Extract the [x, y] coordinate from the center of the cell holding the provided text.  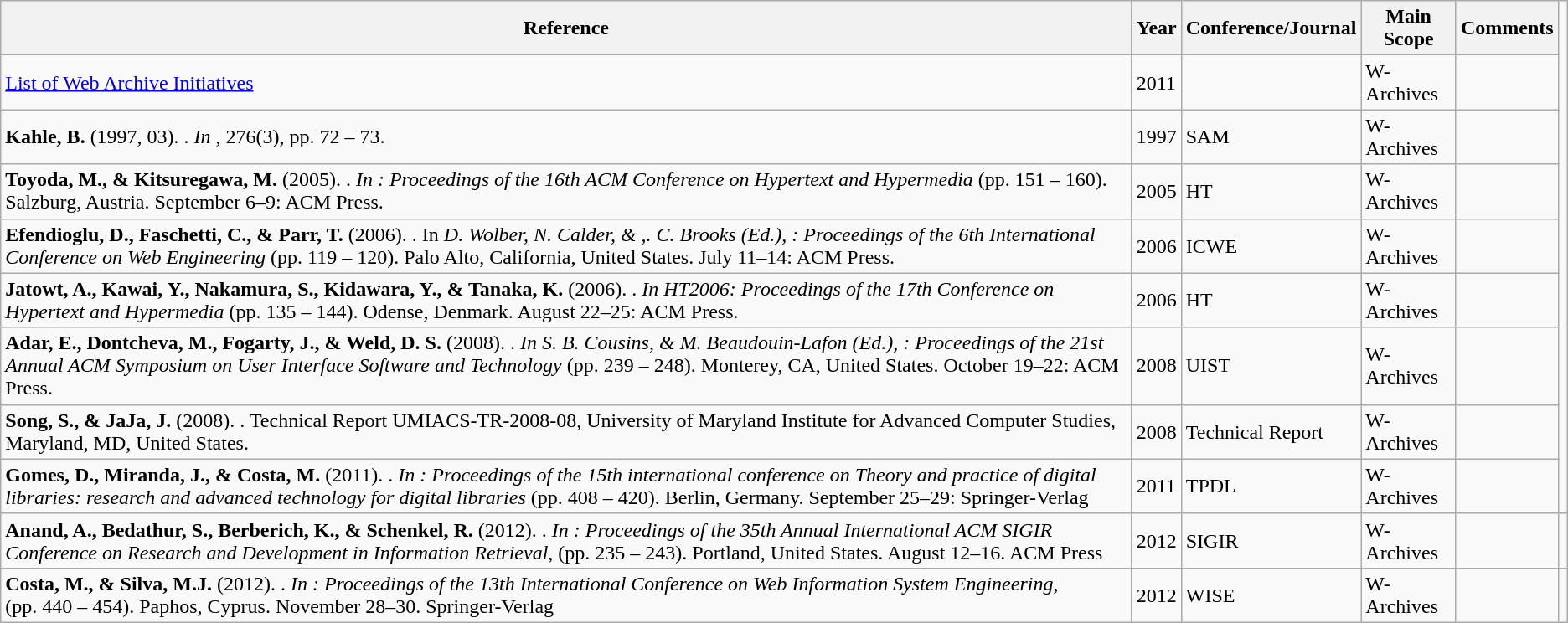
List of Web Archive Initiatives [566, 82]
TPDL [1271, 486]
Reference [566, 28]
Conference/Journal [1271, 28]
UIST [1271, 366]
ICWE [1271, 246]
Main Scope [1409, 28]
Kahle, B. (1997, 03). . In , 276(3), pp. 72 – 73. [566, 137]
WISE [1271, 595]
SAM [1271, 137]
Comments [1507, 28]
Technical Report [1271, 432]
2005 [1156, 191]
1997 [1156, 137]
Year [1156, 28]
SIGIR [1271, 541]
